Detect which cell encompasses the target text, then output its [x, y] center coordinate. 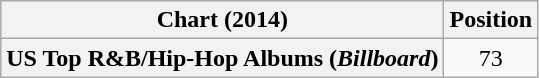
Chart (2014) [222, 20]
Position [491, 20]
US Top R&B/Hip-Hop Albums (Billboard) [222, 58]
73 [491, 58]
